Return the (X, Y) coordinate for the center point of the cell that contains the specified text.  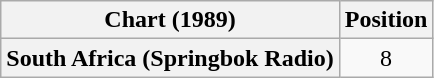
8 (386, 58)
Chart (1989) (170, 20)
Position (386, 20)
South Africa (Springbok Radio) (170, 58)
